Return the [x, y] coordinate for the center point of the cell that contains the specified text.  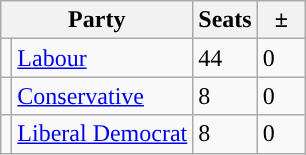
Liberal Democrat [102, 134]
Labour [102, 58]
± [281, 20]
Seats [225, 20]
Conservative [102, 96]
44 [225, 58]
Party [97, 20]
